For the text-containing cell, return its midpoint in (X, Y) coordinate format. 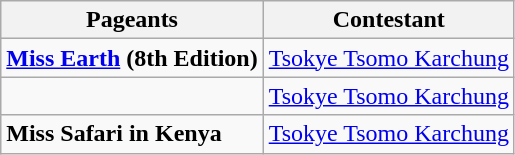
Contestant (388, 20)
Pageants (132, 20)
Miss Safari in Kenya (132, 134)
Miss Earth (8th Edition) (132, 58)
